Output the (X, Y) coordinate of the center of the cell containing the given text.  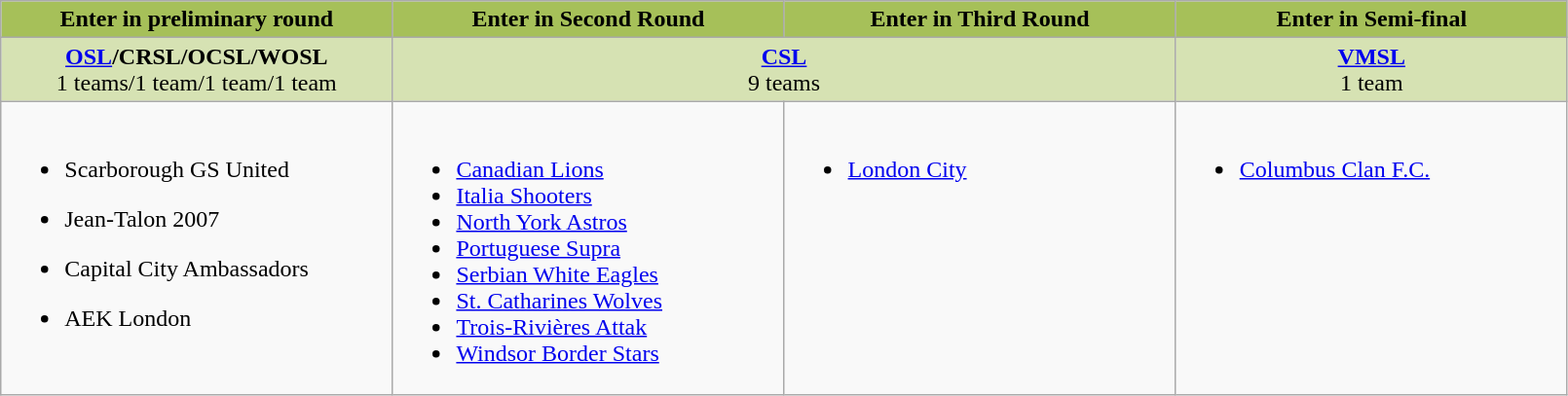
OSL/CRSL/OCSL/WOSL1 teams/1 team/1 team/1 team (197, 70)
Enter in preliminary round (197, 19)
Enter in Semi-final (1371, 19)
Canadian LionsItalia ShootersNorth York AstrosPortuguese SupraSerbian White EaglesSt. Catharines WolvesTrois-Rivières AttakWindsor Border Stars (588, 248)
VMSL1 team (1371, 70)
London City (980, 248)
Enter in Second Round (588, 19)
Columbus Clan F.C. (1371, 248)
Enter in Third Round (980, 19)
CSL9 teams (784, 70)
Scarborough GS UnitedJean-Talon 2007Capital City AmbassadorsAEK London (197, 248)
